Find where the given text appears and provide that cell's center as (X, Y) coordinate. 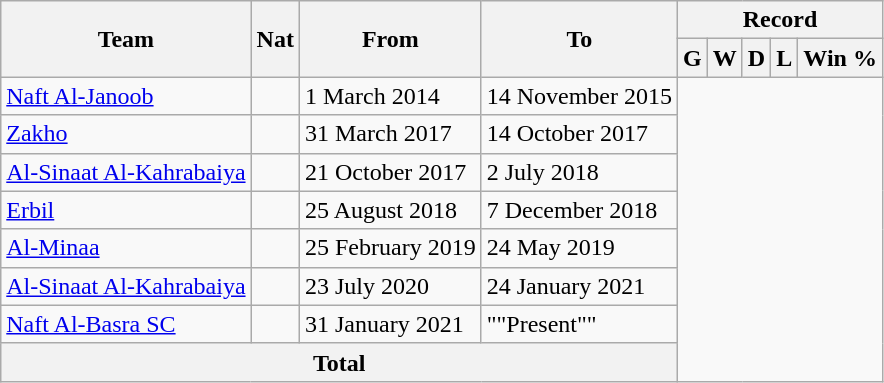
Team (126, 39)
25 February 2019 (390, 248)
D (756, 58)
24 May 2019 (579, 248)
Naft Al-Basra SC (126, 324)
Erbil (126, 210)
Al-Minaa (126, 248)
Total (340, 362)
7 December 2018 (579, 210)
Record (780, 20)
31 March 2017 (390, 134)
14 October 2017 (579, 134)
31 January 2021 (390, 324)
W (724, 58)
25 August 2018 (390, 210)
""Present"" (579, 324)
24 January 2021 (579, 286)
From (390, 39)
2 July 2018 (579, 172)
G (693, 58)
Zakho (126, 134)
L (784, 58)
To (579, 39)
Naft Al-Janoob (126, 96)
1 March 2014 (390, 96)
23 July 2020 (390, 286)
Nat (275, 39)
21 October 2017 (390, 172)
14 November 2015 (579, 96)
Win % (840, 58)
